Extract the [X, Y] coordinate from the center of the cell holding the provided text.  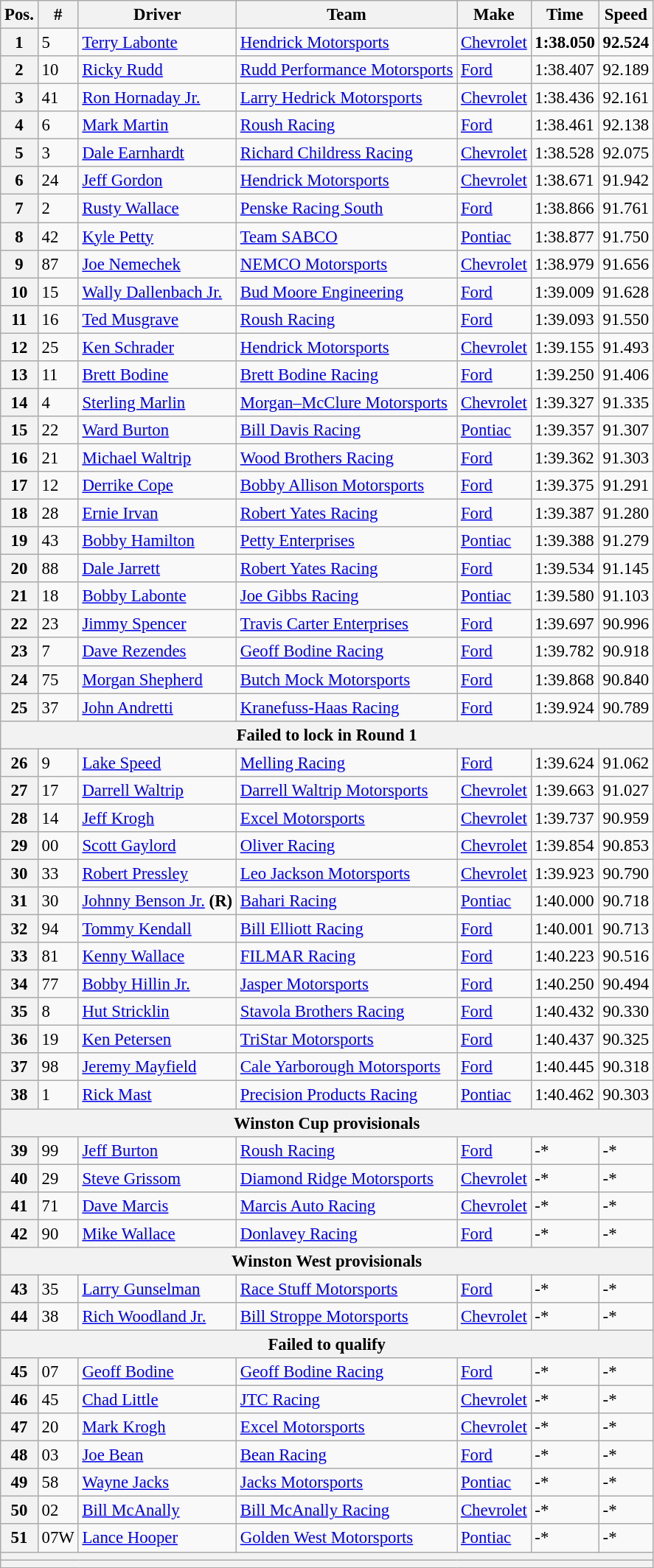
1:39.854 [565, 846]
Bobby Labonte [157, 596]
1:40.000 [565, 901]
1:40.001 [565, 929]
John Andretti [157, 707]
91.335 [625, 402]
51 [19, 1539]
Wally Dallenbach Jr. [157, 292]
Lake Speed [157, 763]
87 [58, 264]
Terry Labonte [157, 43]
91.062 [625, 763]
1:39.387 [565, 514]
Bahari Racing [347, 901]
Bill Davis Racing [347, 430]
90.330 [625, 1012]
91.103 [625, 596]
90.840 [625, 679]
Precision Products Racing [347, 1095]
Larry Gunselman [157, 1289]
Ron Hornaday Jr. [157, 98]
90.318 [625, 1068]
1:40.437 [565, 1040]
1:39.534 [565, 569]
1:39.924 [565, 707]
Brett Bodine Racing [347, 375]
07 [58, 1372]
Make [494, 15]
1:38.050 [565, 43]
91.761 [625, 209]
91.307 [625, 430]
Tommy Kendall [157, 929]
Pos. [19, 15]
81 [58, 956]
Kyle Petty [157, 237]
NEMCO Motorsports [347, 264]
Michael Waltrip [157, 458]
Winston Cup provisionals [327, 1123]
Mike Wallace [157, 1233]
Driver [157, 15]
Steve Grissom [157, 1178]
Leo Jackson Motorsports [347, 873]
Jeremy Mayfield [157, 1068]
34 [19, 984]
Race Stuff Motorsports [347, 1289]
Richard Childress Racing [347, 153]
1:40.462 [565, 1095]
# [58, 15]
Penske Racing South [347, 209]
00 [58, 846]
47 [19, 1427]
Bill McAnally Racing [347, 1511]
1:39.327 [565, 402]
Larry Hedrick Motorsports [347, 98]
Oliver Racing [347, 846]
Donlavey Racing [347, 1233]
Ken Schrader [157, 347]
Dave Rezendes [157, 652]
1:39.697 [565, 624]
92.138 [625, 125]
Wood Brothers Racing [347, 458]
91.291 [625, 486]
91.303 [625, 458]
90.713 [625, 929]
32 [19, 929]
91.750 [625, 237]
1:39.624 [565, 763]
1:38.528 [565, 153]
Rusty Wallace [157, 209]
90.494 [625, 984]
27 [19, 791]
91.942 [625, 181]
Golden West Motorsports [347, 1539]
1:39.923 [565, 873]
1:38.979 [565, 264]
91.279 [625, 541]
Rick Mast [157, 1095]
1:39.663 [565, 791]
Jeff Krogh [157, 818]
Chad Little [157, 1400]
92.075 [625, 153]
FILMAR Racing [347, 956]
13 [19, 375]
Team [347, 15]
Jeff Burton [157, 1150]
Bobby Allison Motorsports [347, 486]
90.918 [625, 652]
Brett Bodine [157, 375]
50 [19, 1511]
Ward Burton [157, 430]
39 [19, 1150]
Scott Gaylord [157, 846]
99 [58, 1150]
Mark Krogh [157, 1427]
91.027 [625, 791]
Travis Carter Enterprises [347, 624]
Jasper Motorsports [347, 984]
Joe Gibbs Racing [347, 596]
90.853 [625, 846]
Ken Petersen [157, 1040]
Failed to qualify [327, 1344]
Jimmy Spencer [157, 624]
Robert Pressley [157, 873]
1:38.436 [565, 98]
1:39.375 [565, 486]
Bill Elliott Racing [347, 929]
02 [58, 1511]
Melling Racing [347, 763]
Ricky Rudd [157, 70]
88 [58, 569]
1:39.155 [565, 347]
Mark Martin [157, 125]
Bill Stroppe Motorsports [347, 1317]
92.189 [625, 70]
Time [565, 15]
1:39.357 [565, 430]
Kenny Wallace [157, 956]
91.145 [625, 569]
Rich Woodland Jr. [157, 1317]
Cale Yarborough Motorsports [347, 1068]
Jeff Gordon [157, 181]
Joe Nemechek [157, 264]
90 [58, 1233]
90.996 [625, 624]
44 [19, 1317]
Marcis Auto Racing [347, 1205]
Stavola Brothers Racing [347, 1012]
26 [19, 763]
Ernie Irvan [157, 514]
Darrell Waltrip Motorsports [347, 791]
Derrike Cope [157, 486]
1:39.093 [565, 319]
JTC Racing [347, 1400]
1:40.432 [565, 1012]
Dave Marcis [157, 1205]
Wayne Jacks [157, 1483]
1:39.737 [565, 818]
Failed to lock in Round 1 [327, 735]
49 [19, 1483]
Bean Racing [347, 1455]
71 [58, 1205]
1:39.388 [565, 541]
40 [19, 1178]
Kranefuss-Haas Racing [347, 707]
1:39.782 [565, 652]
94 [58, 929]
Bobby Hamilton [157, 541]
TriStar Motorsports [347, 1040]
Geoff Bodine [157, 1372]
03 [58, 1455]
92.161 [625, 98]
90.325 [625, 1040]
58 [58, 1483]
91.550 [625, 319]
Team SABCO [347, 237]
1:38.461 [565, 125]
Ted Musgrave [157, 319]
Darrell Waltrip [157, 791]
1:39.009 [565, 292]
1:38.866 [565, 209]
Hut Stricklin [157, 1012]
92.524 [625, 43]
90.303 [625, 1095]
Rudd Performance Motorsports [347, 70]
Bobby Hillin Jr. [157, 984]
Winston West provisionals [327, 1261]
91.406 [625, 375]
1:38.407 [565, 70]
1:40.250 [565, 984]
07W [58, 1539]
1:39.362 [565, 458]
Diamond Ridge Motorsports [347, 1178]
1:38.671 [565, 181]
91.493 [625, 347]
Morgan Shepherd [157, 679]
36 [19, 1040]
75 [58, 679]
Dale Jarrett [157, 569]
Petty Enterprises [347, 541]
Johnny Benson Jr. (R) [157, 901]
90.790 [625, 873]
77 [58, 984]
46 [19, 1400]
90.789 [625, 707]
Sterling Marlin [157, 402]
Joe Bean [157, 1455]
1:40.223 [565, 956]
90.516 [625, 956]
91.628 [625, 292]
Speed [625, 15]
1:39.580 [565, 596]
1:38.877 [565, 237]
1:40.445 [565, 1068]
90.718 [625, 901]
31 [19, 901]
Bud Moore Engineering [347, 292]
Morgan–McClure Motorsports [347, 402]
91.656 [625, 264]
1:39.250 [565, 375]
Butch Mock Motorsports [347, 679]
91.280 [625, 514]
1:39.868 [565, 679]
Dale Earnhardt [157, 153]
Jacks Motorsports [347, 1483]
90.959 [625, 818]
Bill McAnally [157, 1511]
48 [19, 1455]
Lance Hooper [157, 1539]
98 [58, 1068]
